Pinpoint the cell where the given text exists, returning its (x, y) midpoint coordinate. 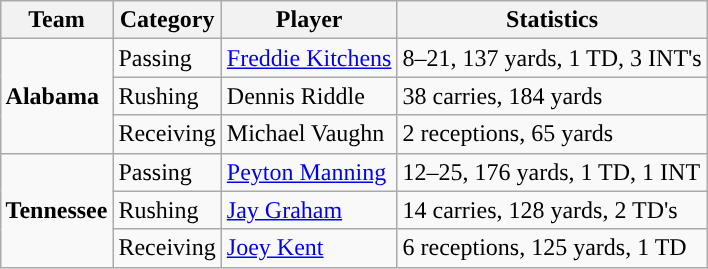
38 carries, 184 yards (552, 96)
Joey Kent (309, 248)
Dennis Riddle (309, 96)
Category (167, 20)
Team (56, 20)
14 carries, 128 yards, 2 TD's (552, 210)
8–21, 137 yards, 1 TD, 3 INT's (552, 58)
12–25, 176 yards, 1 TD, 1 INT (552, 172)
2 receptions, 65 yards (552, 134)
Freddie Kitchens (309, 58)
Tennessee (56, 210)
Michael Vaughn (309, 134)
Jay Graham (309, 210)
Player (309, 20)
Alabama (56, 96)
6 receptions, 125 yards, 1 TD (552, 248)
Peyton Manning (309, 172)
Statistics (552, 20)
